Return the [x, y] coordinate for the center point of the cell that contains the specified text.  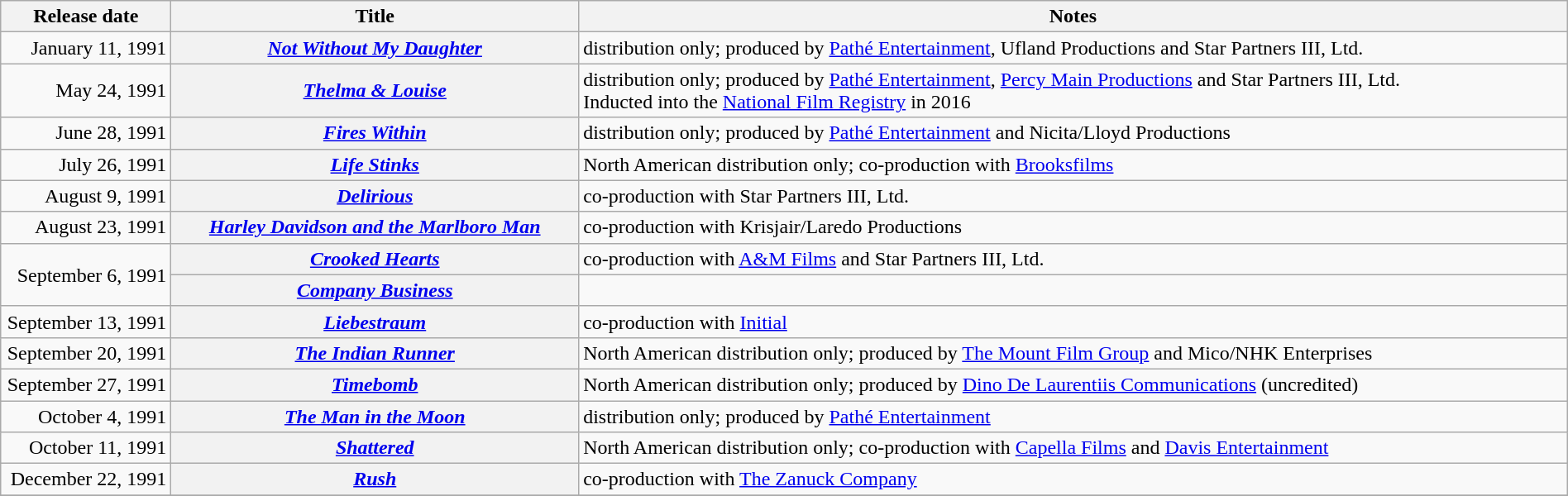
co-production with A&M Films and Star Partners III, Ltd. [1073, 259]
North American distribution only; co-production with Capella Films and Davis Entertainment [1073, 448]
August 9, 1991 [86, 196]
distribution only; produced by Pathé Entertainment and Nicita/Lloyd Productions [1073, 133]
Fires Within [375, 133]
September 13, 1991 [86, 322]
co-production with The Zanuck Company [1073, 479]
Shattered [375, 448]
Life Stinks [375, 165]
Timebomb [375, 384]
Harley Davidson and the Marlboro Man [375, 227]
Notes [1073, 17]
co-production with Star Partners III, Ltd. [1073, 196]
distribution only; produced by Pathé Entertainment [1073, 416]
October 11, 1991 [86, 448]
Title [375, 17]
North American distribution only; co-production with Brooksfilms [1073, 165]
September 20, 1991 [86, 353]
Liebestraum [375, 322]
January 11, 1991 [86, 48]
May 24, 1991 [86, 91]
September 27, 1991 [86, 384]
September 6, 1991 [86, 274]
August 23, 1991 [86, 227]
Release date [86, 17]
Not Without My Daughter [375, 48]
Thelma & Louise [375, 91]
The Man in the Moon [375, 416]
co-production with Krisjair/Laredo Productions [1073, 227]
June 28, 1991 [86, 133]
Company Business [375, 290]
Delirious [375, 196]
July 26, 1991 [86, 165]
The Indian Runner [375, 353]
October 4, 1991 [86, 416]
December 22, 1991 [86, 479]
co-production with Initial [1073, 322]
Rush [375, 479]
distribution only; produced by Pathé Entertainment, Ufland Productions and Star Partners III, Ltd. [1073, 48]
Crooked Hearts [375, 259]
North American distribution only; produced by The Mount Film Group and Mico/NHK Enterprises [1073, 353]
North American distribution only; produced by Dino De Laurentiis Communications (uncredited) [1073, 384]
